From the cell containing the given text, extract its center point as [X, Y] coordinate. 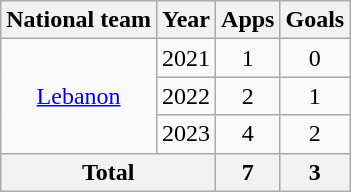
0 [315, 58]
3 [315, 172]
Lebanon [79, 96]
Apps [248, 20]
4 [248, 134]
2022 [186, 96]
National team [79, 20]
2023 [186, 134]
Year [186, 20]
2021 [186, 58]
7 [248, 172]
Total [108, 172]
Goals [315, 20]
